Capture the cell that displays the provided text and extract its (x, y) central coordinate. 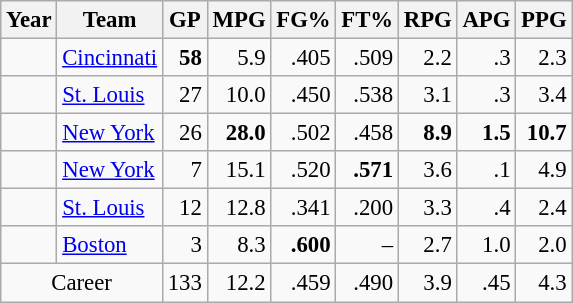
FG% (304, 20)
RPG (428, 20)
– (368, 245)
28.0 (239, 133)
.490 (368, 283)
15.1 (239, 170)
Career (82, 283)
3 (184, 245)
.502 (304, 133)
4.3 (544, 283)
3.4 (544, 95)
3.1 (428, 95)
2.0 (544, 245)
26 (184, 133)
3.3 (428, 208)
.571 (368, 170)
Year (29, 20)
.45 (486, 283)
2.4 (544, 208)
Boston (110, 245)
1.5 (486, 133)
2.7 (428, 245)
.341 (304, 208)
.450 (304, 95)
3.9 (428, 283)
3.6 (428, 170)
.458 (368, 133)
1.0 (486, 245)
133 (184, 283)
2.3 (544, 58)
10.0 (239, 95)
8.3 (239, 245)
4.9 (544, 170)
.200 (368, 208)
2.2 (428, 58)
.459 (304, 283)
Team (110, 20)
.1 (486, 170)
GP (184, 20)
.509 (368, 58)
.4 (486, 208)
FT% (368, 20)
MPG (239, 20)
27 (184, 95)
.538 (368, 95)
Cincinnati (110, 58)
5.9 (239, 58)
12 (184, 208)
PPG (544, 20)
7 (184, 170)
8.9 (428, 133)
.600 (304, 245)
12.8 (239, 208)
APG (486, 20)
.520 (304, 170)
58 (184, 58)
12.2 (239, 283)
.405 (304, 58)
10.7 (544, 133)
